Scan for the cell matching the given text and deliver its [x, y] coordinate at center. 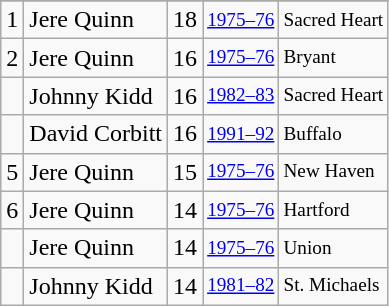
6 [12, 210]
Bryant [334, 58]
St. Michaels [334, 286]
2 [12, 58]
David Corbitt [96, 134]
5 [12, 172]
1982–83 [241, 96]
18 [186, 20]
Buffalo [334, 134]
Hartford [334, 210]
1981–82 [241, 286]
1991–92 [241, 134]
1 [12, 20]
Union [334, 248]
New Haven [334, 172]
15 [186, 172]
